Search for the cell housing the specified text and yield its [x, y] center coordinate. 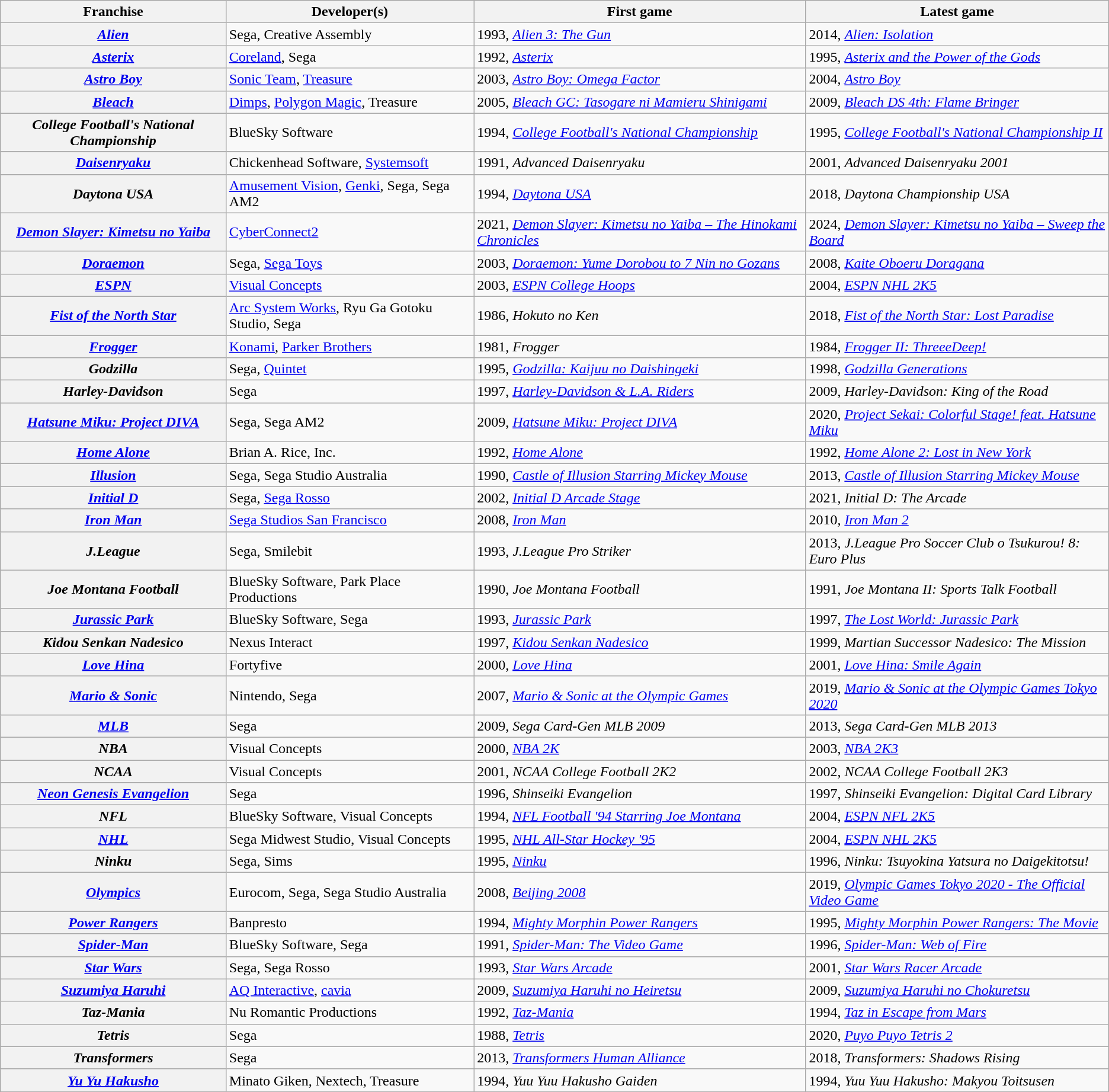
Banpresto [350, 923]
ESPN [114, 285]
Chickenhead Software, Systemsoft [350, 163]
College Football's National Championship [114, 133]
BlueSky Software, Park Place Productions [350, 589]
Sega Studios San Francisco [350, 520]
1994, NFL Football '94 Starring Joe Montana [640, 816]
1995, Godzilla: Kaijuu no Daishingeki [640, 369]
2018, Daytona Championship USA [957, 193]
1996, Ninku: Tsuyokina Yatsura no Daigekitotsu! [957, 862]
Jurassic Park [114, 620]
Daytona USA [114, 193]
Nintendo, Sega [350, 696]
2019, Mario & Sonic at the Olympic Games Tokyo 2020 [957, 696]
Suzumiya Haruhi [114, 990]
1992, Home Alone 2: Lost in New York [957, 453]
2019, Olympic Games Tokyo 2020 - The Official Video Game [957, 892]
1997, Shinseiki Evangelion: Digital Card Library [957, 794]
Star Wars [114, 968]
1991, Joe Montana II: Sports Talk Football [957, 589]
Dimps, Polygon Magic, Treasure [350, 102]
Astro Boy [114, 79]
2005, Bleach GC: Tasogare ni Mamieru Shinigami [640, 102]
Frogger [114, 347]
2001, Star Wars Racer Arcade [957, 968]
1988, Tetris [640, 1035]
2024, Demon Slayer: Kimetsu no Yaiba – Sweep the Board [957, 232]
Hatsune Miku: Project DIVA [114, 422]
2004, ESPN NFL 2K5 [957, 816]
Harley-Davidson [114, 392]
Godzilla [114, 369]
Minato Giken, Nextech, Treasure [350, 1080]
Latest game [957, 12]
NCAA [114, 771]
Daisenryaku [114, 163]
1993, Jurassic Park [640, 620]
Yu Yu Hakusho [114, 1080]
Spider-Man [114, 945]
1991, Advanced Daisenryaku [640, 163]
2020, Project Sekai: Colorful Stage! feat. Hatsune Miku [957, 422]
2018, Fist of the North Star: Lost Paradise [957, 315]
AQ Interactive, cavia [350, 990]
CyberConnect2 [350, 232]
2003, NBA 2K3 [957, 748]
Asterix [114, 57]
Mario & Sonic [114, 696]
1999, Martian Successor Nadesico: The Mission [957, 642]
2001, Love Hina: Smile Again [957, 665]
1995, Asterix and the Power of the Gods [957, 57]
2013, Sega Card-Gen MLB 2013 [957, 726]
1981, Frogger [640, 347]
1994, Yuu Yuu Hakusho Gaiden [640, 1080]
Sega, Sega Studio Australia [350, 475]
Nu Romantic Productions [350, 1013]
1996, Shinseiki Evangelion [640, 794]
Brian A. Rice, Inc. [350, 453]
Tetris [114, 1035]
BlueSky Software, Visual Concepts [350, 816]
2000, Love Hina [640, 665]
MLB [114, 726]
Sega, Smilebit [350, 551]
First game [640, 12]
1994, Daytona USA [640, 193]
Love Hina [114, 665]
1994, Mighty Morphin Power Rangers [640, 923]
2008, Beijing 2008 [640, 892]
1995, Ninku [640, 862]
Neon Genesis Evangelion [114, 794]
2021, Demon Slayer: Kimetsu no Yaiba – The Hinokami Chronicles [640, 232]
Home Alone [114, 453]
Power Rangers [114, 923]
2003, Doraemon: Yume Dorobou to 7 Nin no Gozans [640, 262]
2003, Astro Boy: Omega Factor [640, 79]
1994, Yuu Yuu Hakusho: Makyou Toitsusen [957, 1080]
2009, Suzumiya Haruhi no Chokuretsu [957, 990]
1994, College Football's National Championship [640, 133]
Olympics [114, 892]
1997, The Lost World: Jurassic Park [957, 620]
1991, Spider-Man: The Video Game [640, 945]
1993, Alien 3: The Gun [640, 34]
Sonic Team, Treasure [350, 79]
NBA [114, 748]
Initial D [114, 498]
1998, Godzilla Generations [957, 369]
Sega, Sega AM2 [350, 422]
2013, Castle of Illusion Starring Mickey Mouse [957, 475]
Sega, Sims [350, 862]
2009, Hatsune Miku: Project DIVA [640, 422]
NHL [114, 839]
Alien [114, 34]
BlueSky Software [350, 133]
2009, Sega Card-Gen MLB 2009 [640, 726]
Illusion [114, 475]
1992, Asterix [640, 57]
2000, NBA 2K [640, 748]
2003, ESPN College Hoops [640, 285]
1995, College Football's National Championship II [957, 133]
2009, Bleach DS 4th: Flame Bringer [957, 102]
Nexus Interact [350, 642]
1996, Spider-Man: Web of Fire [957, 945]
1993, J.League Pro Striker [640, 551]
2020, Puyo Puyo Tetris 2 [957, 1035]
2004, Astro Boy [957, 79]
Sega, Quintet [350, 369]
2008, Iron Man [640, 520]
2013, J.League Pro Soccer Club o Tsukurou! 8: Euro Plus [957, 551]
1994, Taz in Escape from Mars [957, 1013]
2021, Initial D: The Arcade [957, 498]
2001, NCAA College Football 2K2 [640, 771]
Bleach [114, 102]
Sega, Sega Toys [350, 262]
Developer(s) [350, 12]
Sega Midwest Studio, Visual Concepts [350, 839]
2009, Suzumiya Haruhi no Heiretsu [640, 990]
Taz-Mania [114, 1013]
1992, Home Alone [640, 453]
Iron Man [114, 520]
Franchise [114, 12]
2009, Harley-Davidson: King of the Road [957, 392]
Transformers [114, 1058]
Eurocom, Sega, Sega Studio Australia [350, 892]
Amusement Vision, Genki, Sega, Sega AM2 [350, 193]
2018, Transformers: Shadows Rising [957, 1058]
Ninku [114, 862]
2002, NCAA College Football 2K3 [957, 771]
1990, Castle of Illusion Starring Mickey Mouse [640, 475]
Fortyfive [350, 665]
1995, Mighty Morphin Power Rangers: The Movie [957, 923]
2013, Transformers Human Alliance [640, 1058]
1993, Star Wars Arcade [640, 968]
Arc System Works, Ryu Ga Gotoku Studio, Sega [350, 315]
Demon Slayer: Kimetsu no Yaiba [114, 232]
2007, Mario & Sonic at the Olympic Games [640, 696]
Kidou Senkan Nadesico [114, 642]
Sega, Creative Assembly [350, 34]
J.League [114, 551]
1986, Hokuto no Ken [640, 315]
1997, Kidou Senkan Nadesico [640, 642]
1995, NHL All-Star Hockey '95 [640, 839]
1992, Taz-Mania [640, 1013]
1984, Frogger II: ThreeeDeep! [957, 347]
NFL [114, 816]
2008, Kaite Oboeru Doragana [957, 262]
2010, Iron Man 2 [957, 520]
Fist of the North Star [114, 315]
2002, Initial D Arcade Stage [640, 498]
Doraemon [114, 262]
Joe Montana Football [114, 589]
Konami, Parker Brothers [350, 347]
Coreland, Sega [350, 57]
1990, Joe Montana Football [640, 589]
1997, Harley-Davidson & L.A. Riders [640, 392]
2001, Advanced Daisenryaku 2001 [957, 163]
2014, Alien: Isolation [957, 34]
